Provide the (x, y) coordinate of the cell's center where the given text is located.  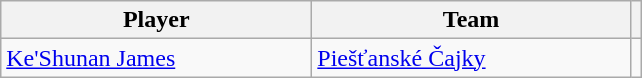
Piešťanské Čajky (472, 58)
Ke'Shunan James (156, 58)
Team (472, 20)
Player (156, 20)
